From the cell containing the given text, extract its center point as [x, y] coordinate. 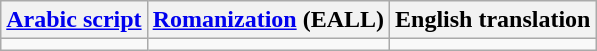
English translation [493, 20]
Romanization (EALL) [268, 20]
Arabic script [74, 20]
